Return the (x, y) coordinate for the center point of the cell that contains the specified text.  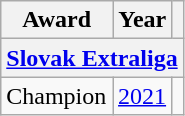
Slovak Extraliga (92, 58)
Award (57, 20)
Champion (57, 96)
2021 (142, 96)
Year (142, 20)
